Pinpoint the cell where the given text exists, returning its [X, Y] midpoint coordinate. 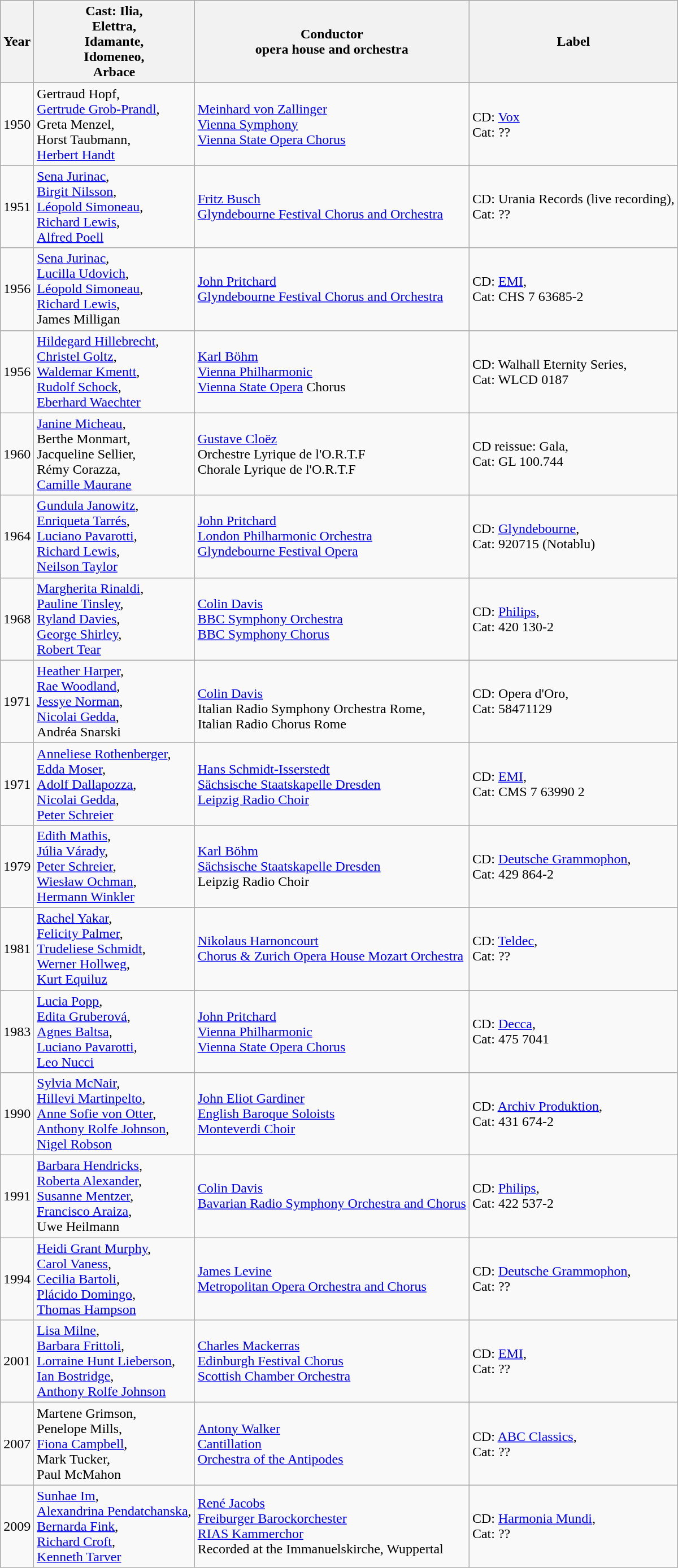
Fritz BuschGlyndebourne Festival Chorus and Orchestra [332, 207]
1991 [17, 1196]
Hildegard Hillebrecht,Christel Goltz,Waldemar Kmentt,Rudolf Schock,Eberhard Waechter [114, 372]
Meinhard von ZallingerVienna SymphonyVienna State Opera Chorus [332, 124]
Label [573, 42]
Rachel Yakar,Felicity Palmer,Trudeliese Schmidt,Werner Hollweg,Kurt Equiluz [114, 949]
2001 [17, 1361]
Colin DavisBBC Symphony OrchestraBBC Symphony Chorus [332, 619]
CD: Deutsche Grammophon,Cat: ?? [573, 1279]
CD: Opera d'Oro,Cat: 58471129 [573, 701]
1951 [17, 207]
1960 [17, 454]
Janine Micheau,Berthe Monmart,Jacqueline Sellier,Rémy Corazza,Camille Maurane [114, 454]
Sena Jurinac,Lucilla Udovich,Léopold Simoneau,Richard Lewis,James Milligan [114, 289]
Lucia Popp,Edita Gruberová,Agnes Baltsa,Luciano Pavarotti,Leo Nucci [114, 1032]
1968 [17, 619]
Anneliese Rothenberger,Edda Moser,Adolf Dallapozza,Nicolai Gedda,Peter Schreier [114, 784]
CD: VoxCat: ?? [573, 124]
Heidi Grant Murphy,Carol Vaness,Cecilia Bartoli,Plácido Domingo,Thomas Hampson [114, 1279]
Edith Mathis,Júlia Várady,Peter Schreier,Wiesław Ochman,Hermann Winkler [114, 866]
CD: Harmonia Mundi,Cat: ?? [573, 1526]
Conductoropera house and orchestra [332, 42]
CD: Decca,Cat: 475 7041 [573, 1032]
CD: Archiv Produktion,Cat: 431 674-2 [573, 1114]
CD: Urania Records (live recording),Cat: ?? [573, 207]
Antony WalkerCantillationOrchestra of the Antipodes [332, 1444]
CD: ABC Classics,Cat: ?? [573, 1444]
John PritchardLondon Philharmonic OrchestraGlyndebourne Festival Opera [332, 536]
CD: EMI,Cat: ?? [573, 1361]
Karl BöhmSächsische Staatskapelle DresdenLeipzig Radio Choir [332, 866]
1983 [17, 1032]
Colin DavisBavarian Radio Symphony Orchestra and Chorus [332, 1196]
2007 [17, 1444]
John PritchardVienna PhilharmonicVienna State Opera Chorus [332, 1032]
CD: Philips,Cat: 420 130-2 [573, 619]
CD: Teldec,Cat: ?? [573, 949]
1950 [17, 124]
1979 [17, 866]
CD: Glyndebourne,Cat: 920715 (Notablu) [573, 536]
CD reissue: Gala,Cat: GL 100.744 [573, 454]
Cast: Ilia,Elettra,Idamante,Idomeneo,Arbace [114, 42]
Heather Harper,Rae Woodland,Jessye Norman,Nicolai Gedda,Andréa Snarski [114, 701]
Lisa Milne,Barbara Frittoli,Lorraine Hunt Lieberson,Ian Bostridge,Anthony Rolfe Johnson [114, 1361]
Barbara Hendricks,Roberta Alexander,Susanne Mentzer,Francisco Araiza,Uwe Heilmann [114, 1196]
Margherita Rinaldi,Pauline Tinsley,Ryland Davies,George Shirley,Robert Tear [114, 619]
René JacobsFreiburger BarockorchesterRIAS KammerchorRecorded at the Immanuelskirche, Wuppertal [332, 1526]
Charles MackerrasEdinburgh Festival ChorusScottish Chamber Orchestra [332, 1361]
CD: EMI,Cat: CMS 7 63990 2 [573, 784]
1990 [17, 1114]
CD: Deutsche Grammophon,Cat: 429 864-2 [573, 866]
CD: Philips,Cat: 422 537-2 [573, 1196]
1994 [17, 1279]
1964 [17, 536]
1981 [17, 949]
CD: Walhall Eternity Series,Cat: WLCD 0187 [573, 372]
Sylvia McNair,Hillevi Martinpelto,Anne Sofie von Otter,Anthony Rolfe Johnson,Nigel Robson [114, 1114]
Karl BöhmVienna PhilharmonicVienna State Opera Chorus [332, 372]
2009 [17, 1526]
Year [17, 42]
Sunhae Im,Alexandrina Pendatchanska,Bernarda Fink,Richard Croft,Kenneth Tarver [114, 1526]
Nikolaus HarnoncourtChorus & Zurich Opera House Mozart Orchestra [332, 949]
John PritchardGlyndebourne Festival Chorus and Orchestra [332, 289]
Gundula Janowitz,Enriqueta Tarrés,Luciano Pavarotti,Richard Lewis,Neilson Taylor [114, 536]
Martene Grimson,Penelope Mills,Fiona Campbell,Mark Tucker,Paul McMahon [114, 1444]
Gustave CloëzOrchestre Lyrique de l'O.R.T.FChorale Lyrique de l'O.R.T.F [332, 454]
James LevineMetropolitan Opera Orchestra and Chorus [332, 1279]
Colin DavisItalian Radio Symphony Orchestra Rome,Italian Radio Chorus Rome [332, 701]
John Eliot GardinerEnglish Baroque SoloistsMonteverdi Choir [332, 1114]
Hans Schmidt-IsserstedtSächsische Staatskapelle DresdenLeipzig Radio Choir [332, 784]
Gertraud Hopf,Gertrude Grob-Prandl,Greta Menzel,Horst Taubmann,Herbert Handt [114, 124]
CD: EMI,Cat: CHS 7 63685-2 [573, 289]
Sena Jurinac,Birgit Nilsson,Léopold Simoneau,Richard Lewis,Alfred Poell [114, 207]
